Extract the (X, Y) coordinate from the center of the cell holding the provided text.  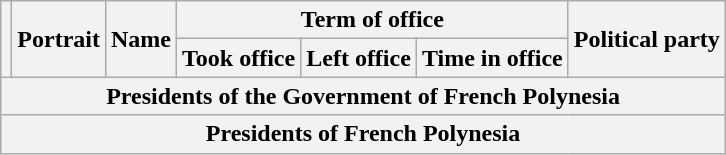
Time in office (492, 58)
Political party (646, 39)
Name (140, 39)
Term of office (373, 20)
Portrait (59, 39)
Presidents of the Government of French Polynesia (364, 96)
Presidents of French Polynesia (364, 134)
Took office (239, 58)
Left office (359, 58)
